Provide the [x, y] coordinate of the cell's center where the given text is located.  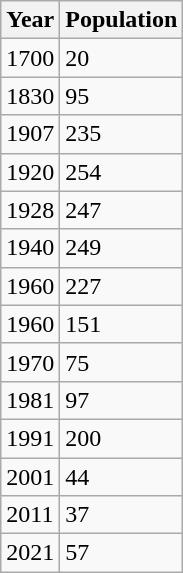
97 [122, 400]
249 [122, 248]
227 [122, 286]
1830 [30, 96]
37 [122, 515]
20 [122, 58]
235 [122, 134]
2001 [30, 477]
75 [122, 362]
Population [122, 20]
1907 [30, 134]
1970 [30, 362]
1920 [30, 172]
1940 [30, 248]
1928 [30, 210]
254 [122, 172]
2011 [30, 515]
1700 [30, 58]
44 [122, 477]
200 [122, 438]
95 [122, 96]
151 [122, 324]
247 [122, 210]
1991 [30, 438]
1981 [30, 400]
Year [30, 20]
57 [122, 553]
2021 [30, 553]
